For the text-containing cell, return its midpoint in (X, Y) coordinate format. 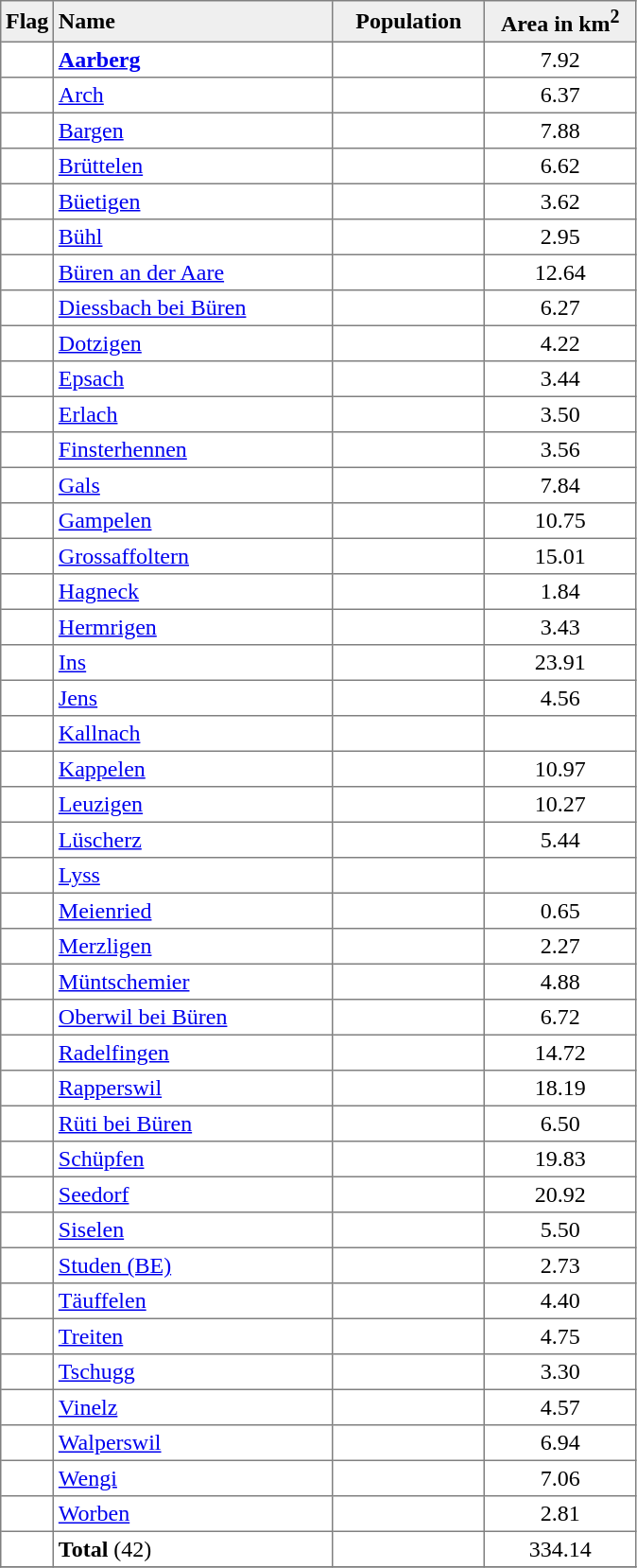
Tschugg (194, 1372)
Finsterhennen (194, 450)
Lyss (194, 876)
20.92 (560, 1195)
Diessbach bei Büren (194, 308)
6.94 (560, 1443)
Hermrigen (194, 628)
6.62 (560, 166)
2.73 (560, 1266)
7.88 (560, 131)
Oberwil bei Büren (194, 1018)
Büren an der Aare (194, 273)
Radelfingen (194, 1054)
2.81 (560, 1514)
Dotzigen (194, 344)
Schüpfen (194, 1159)
Treiten (194, 1337)
3.62 (560, 202)
12.64 (560, 273)
3.44 (560, 379)
Bühl (194, 237)
Aarberg (194, 61)
Erlach (194, 415)
Flag (27, 22)
6.72 (560, 1018)
10.97 (560, 770)
Gampelen (194, 521)
Merzligen (194, 947)
15.01 (560, 557)
Walperswil (194, 1443)
Grossaffoltern (194, 557)
3.30 (560, 1372)
5.44 (560, 841)
5.50 (560, 1230)
Gals (194, 486)
Rüti bei Büren (194, 1124)
19.83 (560, 1159)
10.75 (560, 521)
4.56 (560, 699)
Siselen (194, 1230)
3.50 (560, 415)
7.92 (560, 61)
Leuzigen (194, 805)
2.27 (560, 947)
0.65 (560, 912)
Müntschemier (194, 983)
Seedorf (194, 1195)
14.72 (560, 1054)
Kallnach (194, 734)
Täuffelen (194, 1301)
6.37 (560, 96)
Vinelz (194, 1408)
Hagneck (194, 592)
Area in km2 (560, 22)
4.88 (560, 983)
Worben (194, 1514)
6.50 (560, 1124)
23.91 (560, 663)
10.27 (560, 805)
3.43 (560, 628)
4.57 (560, 1408)
334.14 (560, 1550)
Total (42) (194, 1550)
6.27 (560, 308)
Büetigen (194, 202)
Wengi (194, 1479)
1.84 (560, 592)
Brüttelen (194, 166)
Population (408, 22)
3.56 (560, 450)
Lüscherz (194, 841)
2.95 (560, 237)
Arch (194, 96)
4.75 (560, 1337)
7.84 (560, 486)
Bargen (194, 131)
Kappelen (194, 770)
Studen (BE) (194, 1266)
Name (194, 22)
Epsach (194, 379)
Rapperswil (194, 1089)
Ins (194, 663)
Jens (194, 699)
18.19 (560, 1089)
Meienried (194, 912)
4.22 (560, 344)
7.06 (560, 1479)
4.40 (560, 1301)
